Locate the cell with the specified text and output its [X, Y] center coordinate. 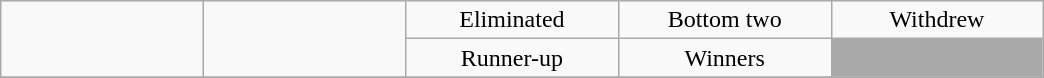
Winners [724, 58]
Runner-up [512, 58]
Withdrew [936, 20]
Eliminated [512, 20]
Bottom two [724, 20]
